Determine the [x, y] coordinate at the center of the cell enclosing the given text.  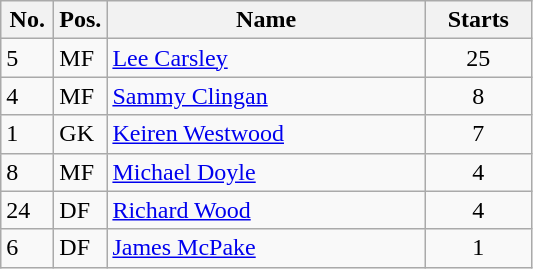
Michael Doyle [266, 172]
GK [80, 134]
24 [28, 210]
James McPake [266, 248]
Sammy Clingan [266, 96]
Richard Wood [266, 210]
6 [28, 248]
7 [478, 134]
No. [28, 20]
Lee Carsley [266, 58]
Name [266, 20]
Pos. [80, 20]
Keiren Westwood [266, 134]
25 [478, 58]
Starts [478, 20]
5 [28, 58]
